Extract the (x, y) coordinate from the center of the cell holding the provided text.  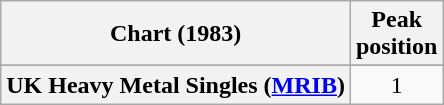
Peakposition (396, 34)
1 (396, 85)
Chart (1983) (176, 34)
UK Heavy Metal Singles (MRIB) (176, 85)
